Scan for the cell matching the given text and deliver its [X, Y] coordinate at center. 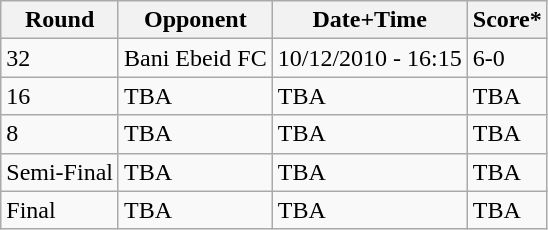
6-0 [507, 58]
Semi-Final [60, 172]
Date+Time [370, 20]
8 [60, 134]
Bani Ebeid FC [195, 58]
Round [60, 20]
Score* [507, 20]
16 [60, 96]
32 [60, 58]
Opponent [195, 20]
Final [60, 210]
10/12/2010 - 16:15 [370, 58]
